Return (X, Y) of the center of cell containing provided text 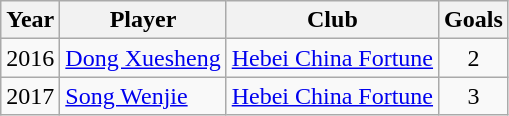
Goals (474, 20)
2016 (30, 58)
Year (30, 20)
Song Wenjie (143, 96)
Club (332, 20)
2 (474, 58)
2017 (30, 96)
3 (474, 96)
Player (143, 20)
Dong Xuesheng (143, 58)
